Return the [x, y] coordinate for the center point of the cell that contains the specified text.  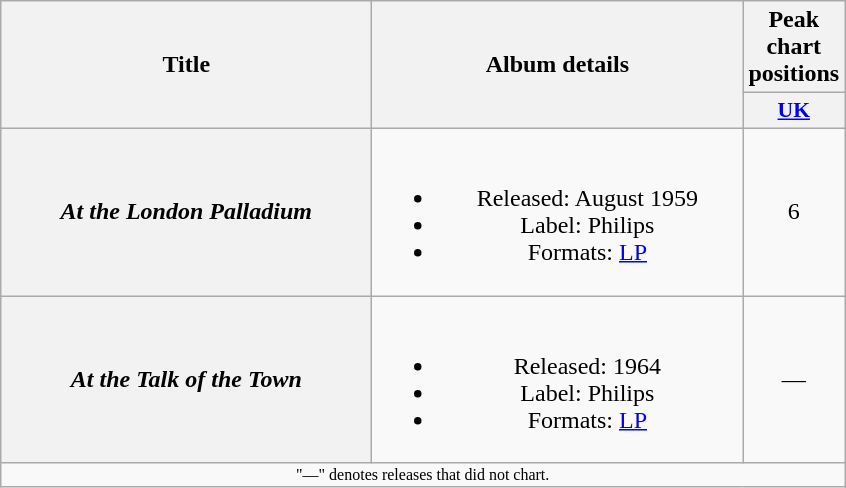
Released: 1964Label: PhilipsFormats: LP [558, 380]
At the London Palladium [186, 212]
Released: August 1959Label: PhilipsFormats: LP [558, 212]
— [794, 380]
Title [186, 65]
Album details [558, 65]
At the Talk of the Town [186, 380]
6 [794, 212]
UK [794, 111]
Peak chartpositions [794, 47]
"—" denotes releases that did not chart. [423, 475]
